Detect which cell encompasses the target text, then output its (X, Y) center coordinate. 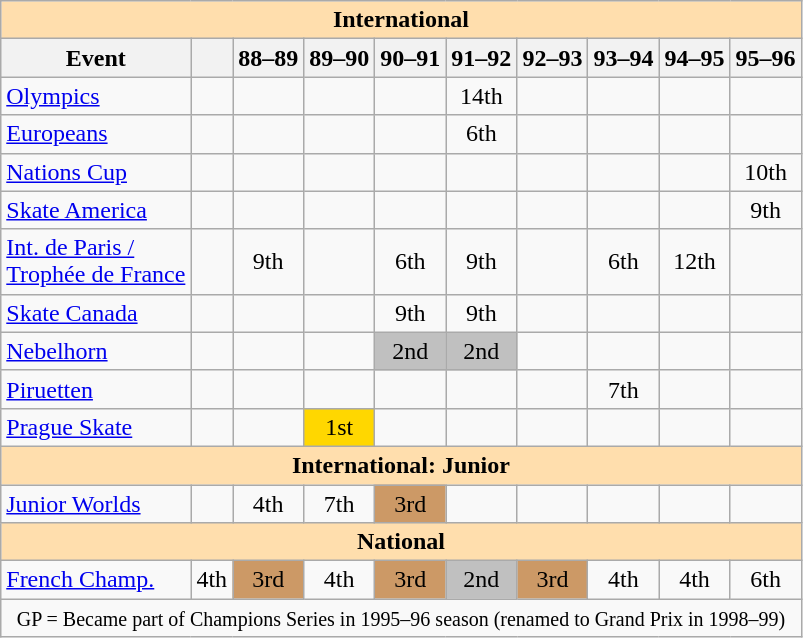
Junior Worlds (96, 503)
Event (96, 58)
Skate Canada (96, 313)
Nebelhorn (96, 351)
International (401, 20)
94–95 (694, 58)
90–91 (410, 58)
GP = Became part of Champions Series in 1995–96 season (renamed to Grand Prix in 1998–99) (401, 618)
93–94 (624, 58)
Skate America (96, 210)
Nations Cup (96, 172)
Piruetten (96, 389)
88–89 (268, 58)
92–93 (552, 58)
International: Junior (401, 465)
10th (766, 172)
14th (482, 96)
Prague Skate (96, 427)
89–90 (340, 58)
Olympics (96, 96)
91–92 (482, 58)
French Champ. (96, 580)
12th (694, 262)
National (401, 542)
95–96 (766, 58)
1st (340, 427)
Int. de Paris /Trophée de France (96, 262)
Europeans (96, 134)
